Locate the cell with the specified text and output its (x, y) center coordinate. 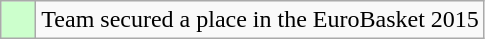
Team secured a place in the EuroBasket 2015 (260, 20)
